Extract the (x, y) coordinate from the center of the cell holding the provided text.  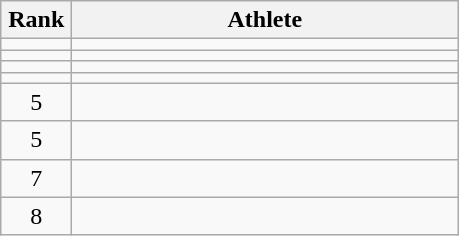
Rank (36, 20)
Athlete (265, 20)
8 (36, 216)
7 (36, 178)
